Pinpoint the cell where the given text exists, returning its (X, Y) midpoint coordinate. 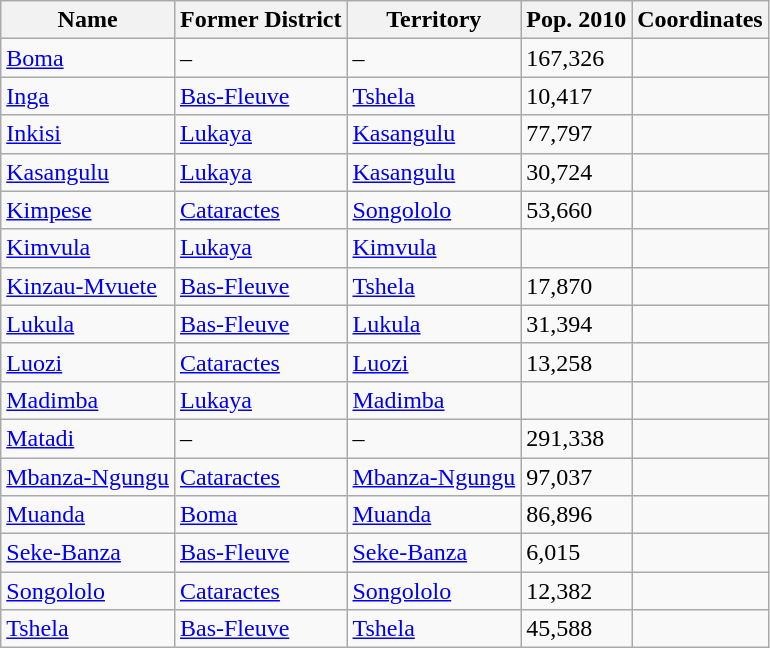
Matadi (88, 438)
10,417 (576, 96)
77,797 (576, 134)
Former District (260, 20)
30,724 (576, 172)
53,660 (576, 210)
45,588 (576, 629)
Coordinates (700, 20)
Kinzau-Mvuete (88, 286)
Territory (434, 20)
167,326 (576, 58)
Pop. 2010 (576, 20)
Kimpese (88, 210)
86,896 (576, 515)
13,258 (576, 362)
Name (88, 20)
Inga (88, 96)
17,870 (576, 286)
97,037 (576, 477)
291,338 (576, 438)
31,394 (576, 324)
12,382 (576, 591)
6,015 (576, 553)
Inkisi (88, 134)
